Output the (X, Y) coordinate of the center of the cell containing the given text.  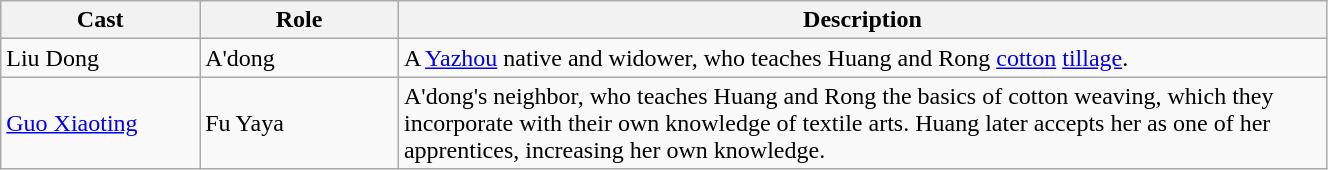
Liu Dong (100, 58)
A Yazhou native and widower, who teaches Huang and Rong cotton tillage. (862, 58)
Description (862, 20)
A'dong (300, 58)
Role (300, 20)
Fu Yaya (300, 123)
Cast (100, 20)
Guo Xiaoting (100, 123)
